Determine the (X, Y) coordinate at the center of the cell enclosing the given text.  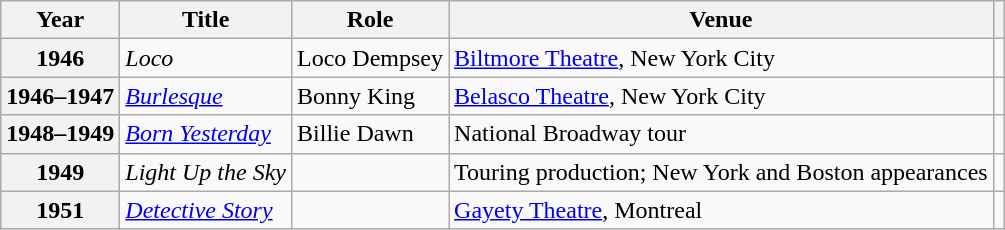
Billie Dawn (370, 134)
Loco (206, 58)
Biltmore Theatre, New York City (722, 58)
1949 (60, 172)
Belasco Theatre, New York City (722, 96)
1951 (60, 210)
Title (206, 20)
Role (370, 20)
1946–1947 (60, 96)
Burlesque (206, 96)
Light Up the Sky (206, 172)
Touring production; New York and Boston appearances (722, 172)
Year (60, 20)
1948–1949 (60, 134)
Born Yesterday (206, 134)
Venue (722, 20)
National Broadway tour (722, 134)
Loco Dempsey (370, 58)
Gayety Theatre, Montreal (722, 210)
1946 (60, 58)
Bonny King (370, 96)
Detective Story (206, 210)
